Detect which cell encompasses the target text, then output its (x, y) center coordinate. 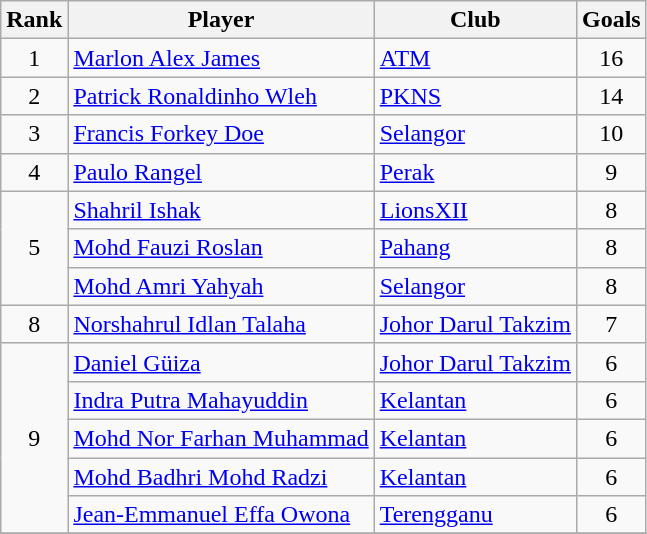
Norshahrul Idlan Talaha (221, 324)
Perak (475, 172)
Francis Forkey Doe (221, 134)
10 (611, 134)
14 (611, 96)
PKNS (475, 96)
Rank (34, 20)
LionsXII (475, 210)
Mohd Badhri Mohd Radzi (221, 477)
5 (34, 248)
Mohd Fauzi Roslan (221, 248)
Player (221, 20)
4 (34, 172)
Jean-Emmanuel Effa Owona (221, 515)
Goals (611, 20)
Marlon Alex James (221, 58)
Paulo Rangel (221, 172)
7 (611, 324)
Club (475, 20)
Shahril Ishak (221, 210)
Patrick Ronaldinho Wleh (221, 96)
16 (611, 58)
Mohd Amri Yahyah (221, 286)
Terengganu (475, 515)
Mohd Nor Farhan Muhammad (221, 438)
3 (34, 134)
Pahang (475, 248)
Indra Putra Mahayuddin (221, 400)
ATM (475, 58)
Daniel Güiza (221, 362)
2 (34, 96)
1 (34, 58)
